Scan for the cell matching the given text and deliver its [x, y] coordinate at center. 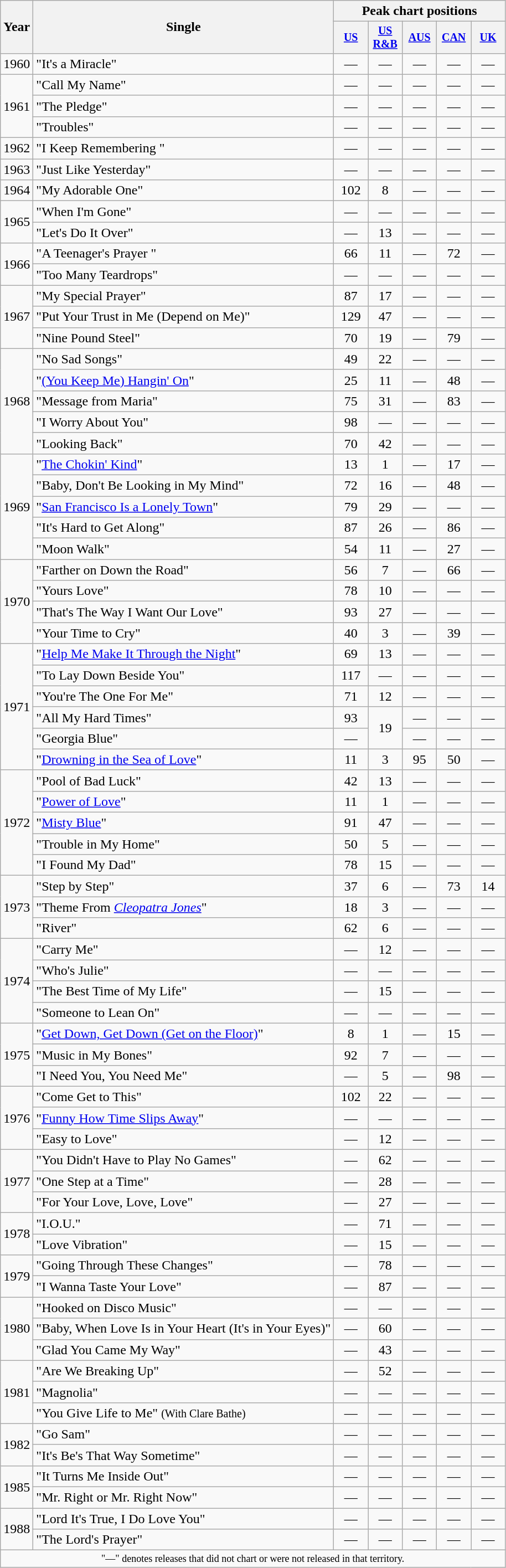
75 [351, 401]
1975 [17, 1055]
28 [385, 1181]
"Lord It's True, I Do Love You" [184, 1519]
"For Your Love, Love, Love" [184, 1202]
1981 [17, 1392]
"Baby, When Love Is in Your Heart (It's in Your Eyes)" [184, 1329]
10 [385, 591]
1978 [17, 1234]
"It's Hard to Get Along" [184, 528]
"Glad You Came My Way" [184, 1350]
1985 [17, 1487]
25 [351, 380]
1961 [17, 106]
"That's The Way I Want Our Love" [184, 612]
AUS [420, 38]
US [351, 38]
1967 [17, 317]
95 [420, 759]
"The Lord's Prayer" [184, 1540]
1966 [17, 264]
"My Adorable One" [184, 191]
"Love Vibration" [184, 1245]
UK [488, 38]
"To Lay Down Beside You" [184, 675]
"Moon Walk" [184, 549]
1982 [17, 1444]
91 [351, 823]
1964 [17, 191]
"Step by Step" [184, 886]
"I Need You, You Need Me" [184, 1076]
"I.O.U." [184, 1223]
"You Didn't Have to Play No Games" [184, 1160]
Year [17, 27]
"The Chokin' Kind" [184, 464]
49 [351, 359]
"Hooked on Disco Music" [184, 1308]
"Nine Pound Steel" [184, 338]
"—" denotes releases that did not chart or were not released in that territory. [253, 1559]
"Carry Me" [184, 949]
"Message from Maria" [184, 401]
"The Pledge" [184, 106]
"Pool of Bad Luck" [184, 780]
"Get Down, Get Down (Get on the Floor)" [184, 1034]
"Just Like Yesterday" [184, 169]
1973 [17, 907]
1969 [17, 506]
"Funny How Time Slips Away" [184, 1118]
"You Give Life to Me" (With Clare Bathe) [184, 1413]
"I Worry About You" [184, 422]
"Troubles" [184, 127]
"Power of Love" [184, 801]
"When I'm Gone" [184, 212]
"Your Time to Cry" [184, 633]
1977 [17, 1181]
"I Keep Remembering " [184, 148]
52 [385, 1371]
37 [351, 886]
83 [454, 401]
1963 [17, 169]
129 [351, 317]
18 [351, 907]
"Let's Do It Over" [184, 233]
86 [454, 528]
"You're The One For Me" [184, 696]
"No Sad Songs" [184, 359]
43 [385, 1350]
1988 [17, 1529]
54 [351, 549]
"River" [184, 928]
1976 [17, 1118]
"It's a Miracle" [184, 64]
1972 [17, 822]
1980 [17, 1329]
69 [351, 654]
60 [385, 1329]
"Yours Love" [184, 591]
40 [351, 633]
"Trouble in My Home" [184, 844]
1974 [17, 981]
1970 [17, 602]
Peak chart positions [420, 11]
"Theme From Cleopatra Jones" [184, 907]
"Looking Back" [184, 443]
"Put Your Trust in Me (Depend on Me)" [184, 317]
"Baby, Don't Be Looking in My Mind" [184, 486]
1968 [17, 401]
1965 [17, 222]
"(You Keep Me) Hangin' On" [184, 380]
39 [454, 633]
"I Found My Dad" [184, 865]
"It Turns Me Inside Out" [184, 1476]
92 [351, 1055]
16 [385, 486]
"Mr. Right or Mr. Right Now" [184, 1498]
CAN [454, 38]
"Going Through These Changes" [184, 1266]
31 [385, 401]
56 [351, 570]
1962 [17, 148]
"My Special Prayer" [184, 296]
"Go Sam" [184, 1434]
"The Best Time of My Life" [184, 991]
"Call My Name" [184, 85]
"All My Hard Times" [184, 717]
"Help Me Make It Through the Night" [184, 654]
"Who's Julie" [184, 970]
"Farther on Down the Road" [184, 570]
"Drowning in the Sea of Love" [184, 759]
26 [385, 528]
1979 [17, 1276]
73 [454, 886]
"Magnolia" [184, 1392]
117 [351, 675]
"A Teenager's Prayer " [184, 254]
"Misty Blue" [184, 823]
"I Wanna Taste Your Love" [184, 1287]
"One Step at a Time" [184, 1181]
"Someone to Lean On" [184, 1012]
"San Francisco Is a Lonely Town" [184, 507]
"Are We Breaking Up" [184, 1371]
"It's Be's That Way Sometime" [184, 1455]
Single [184, 27]
"Music in My Bones" [184, 1055]
14 [488, 886]
29 [385, 507]
USR&B [385, 38]
"Georgia Blue" [184, 738]
1971 [17, 707]
1960 [17, 64]
"Easy to Love" [184, 1139]
"Too Many Teardrops" [184, 275]
"Come Get to This" [184, 1097]
